Search for the cell housing the specified text and yield its (X, Y) center coordinate. 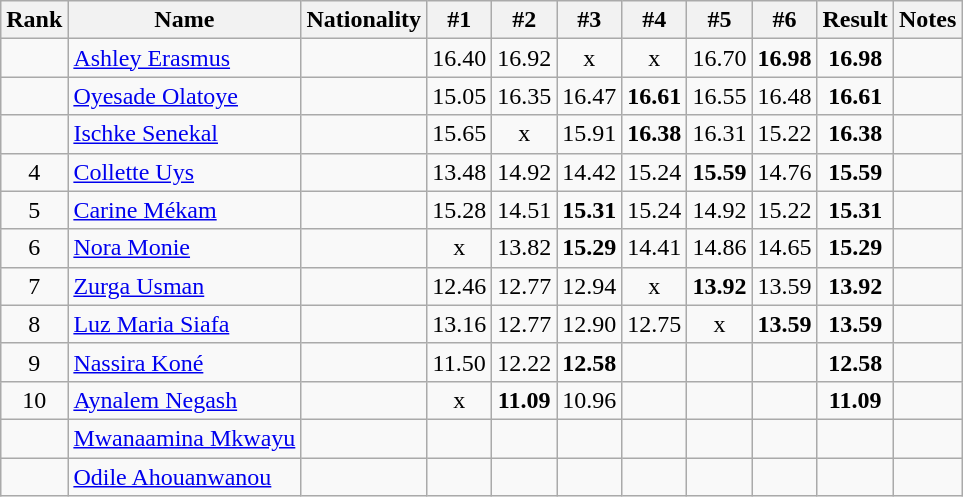
Rank (34, 20)
12.75 (654, 324)
5 (34, 210)
15.91 (590, 134)
Ashley Erasmus (184, 58)
16.55 (720, 96)
Luz Maria Siafa (184, 324)
Nora Monie (184, 248)
16.70 (720, 58)
#1 (460, 20)
#3 (590, 20)
16.48 (784, 96)
10 (34, 400)
11.50 (460, 362)
16.35 (524, 96)
15.65 (460, 134)
12.22 (524, 362)
14.41 (654, 248)
Mwanaamina Mkwayu (184, 438)
Nassira Koné (184, 362)
10.96 (590, 400)
Aynalem Negash (184, 400)
14.42 (590, 172)
15.05 (460, 96)
16.40 (460, 58)
16.47 (590, 96)
#2 (524, 20)
14.51 (524, 210)
Ischke Senekal (184, 134)
16.31 (720, 134)
15.28 (460, 210)
12.90 (590, 324)
16.92 (524, 58)
14.65 (784, 248)
#4 (654, 20)
Odile Ahouanwanou (184, 477)
Oyesade Olatoye (184, 96)
7 (34, 286)
4 (34, 172)
Zurga Usman (184, 286)
14.86 (720, 248)
12.46 (460, 286)
Nationality (364, 20)
13.82 (524, 248)
14.76 (784, 172)
Name (184, 20)
Notes (927, 20)
13.48 (460, 172)
12.94 (590, 286)
Carine Mékam (184, 210)
13.16 (460, 324)
9 (34, 362)
8 (34, 324)
Result (855, 20)
6 (34, 248)
Collette Uys (184, 172)
#5 (720, 20)
#6 (784, 20)
